Extract the (X, Y) coordinate from the center of the cell holding the provided text.  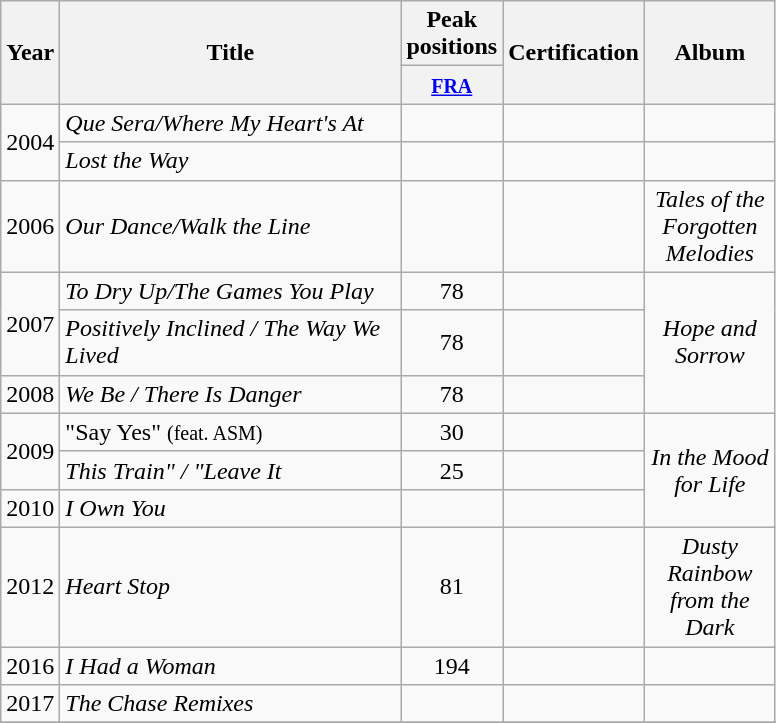
Year (30, 52)
The Chase Remixes (230, 704)
2007 (30, 324)
Our Dance/Walk the Line (230, 226)
81 (452, 586)
2016 (30, 665)
"Say Yes" (feat. ASM) (230, 432)
Dusty Rainbow from the Dark (710, 586)
To Dry Up/The Games You Play (230, 291)
2009 (30, 451)
30 (452, 432)
I Own You (230, 508)
Hope and Sorrow (710, 342)
Que Sera/Where My Heart's At (230, 123)
194 (452, 665)
Title (230, 52)
25 (452, 470)
We Be / There Is Danger (230, 394)
This Train" / "Leave It (230, 470)
I Had a Woman (230, 665)
2004 (30, 142)
Positively Inclined / The Way We Lived (230, 342)
2012 (30, 586)
Heart Stop (230, 586)
FRA (452, 85)
2017 (30, 704)
Peak positions (452, 34)
In the Mood for Life (710, 470)
Album (710, 52)
Tales of the Forgotten Melodies (710, 226)
2010 (30, 508)
2008 (30, 394)
Lost the Way (230, 161)
Certification (574, 52)
2006 (30, 226)
